Capture the cell that displays the provided text and extract its [x, y] central coordinate. 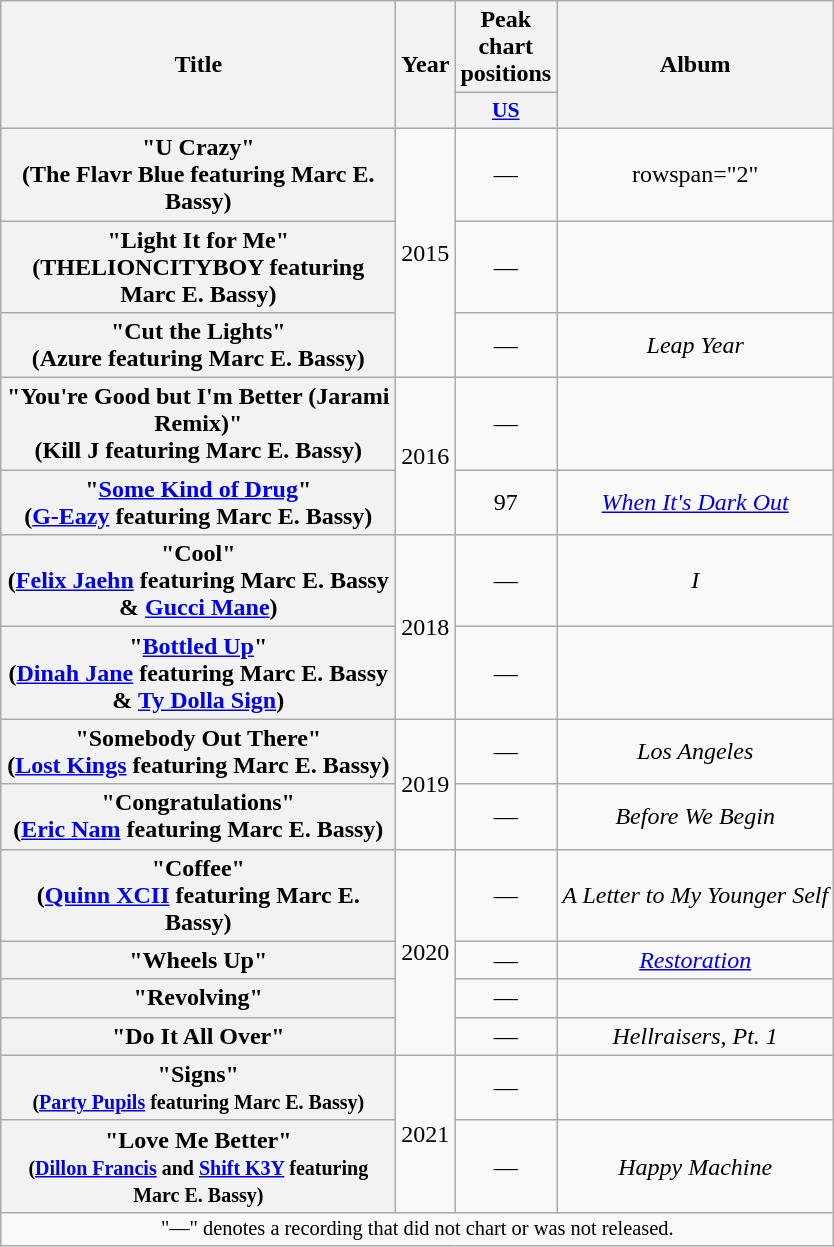
"U Crazy"(The Flavr Blue featuring Marc E. Bassy) [198, 174]
Restoration [696, 960]
"Somebody Out There" (Lost Kings featuring Marc E. Bassy) [198, 752]
"Congratulations"(Eric Nam featuring Marc E. Bassy) [198, 816]
Title [198, 65]
Album [696, 65]
"Signs" (Party Pupils featuring Marc E. Bassy) [198, 1088]
2018 [426, 627]
2016 [426, 456]
"—" denotes a recording that did not chart or was not released. [418, 1229]
"Some Kind of Drug"(G-Eazy featuring Marc E. Bassy) [198, 502]
"Cool"(Felix Jaehn featuring Marc E. Bassy & Gucci Mane) [198, 581]
Hellraisers, Pt. 1 [696, 1036]
97 [506, 502]
"Cut the Lights"(Azure featuring Marc E. Bassy) [198, 346]
rowspan="2" [696, 174]
"Bottled Up"(Dinah Jane featuring Marc E. Bassy & Ty Dolla Sign) [198, 673]
Year [426, 65]
"Love Me Better" (Dillon Francis and Shift K3Y featuring Marc E. Bassy) [198, 1166]
Leap Year [696, 346]
I [696, 581]
Los Angeles [696, 752]
"Revolving" [198, 998]
2019 [426, 784]
2015 [426, 252]
"You're Good but I'm Better (Jarami Remix)"(Kill J featuring Marc E. Bassy) [198, 424]
2020 [426, 952]
"Do It All Over" [198, 1036]
"Light It for Me"(THELIONCITYBOY featuring Marc E. Bassy) [198, 266]
US [506, 111]
"Coffee"(Quinn XCII featuring Marc E. Bassy) [198, 895]
"Wheels Up" [198, 960]
Happy Machine [696, 1166]
Peak chart positions [506, 47]
A Letter to My Younger Self [696, 895]
Before We Begin [696, 816]
2021 [426, 1134]
When It's Dark Out [696, 502]
